Scan for the cell matching the given text and deliver its [X, Y] coordinate at center. 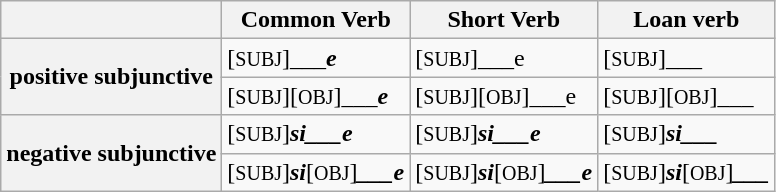
Short Verb [504, 20]
positive subjunctive [112, 77]
Common Verb [316, 20]
[SUBJ]si___ [686, 134]
Loan verb [686, 20]
[SUBJ]si[OBJ]___ [686, 172]
negative subjunctive [112, 153]
[SUBJ]___ [686, 58]
[SUBJ][OBJ]___ [686, 96]
